Provide the (x, y) coordinate of the cell's center where the given text is located.  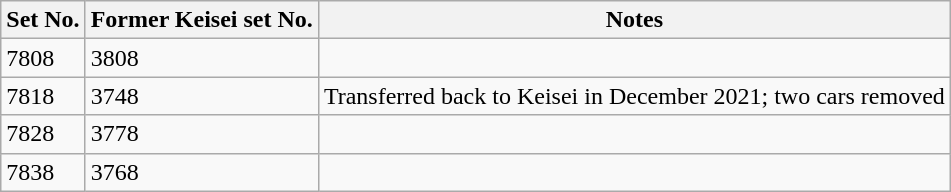
3778 (202, 134)
Transferred back to Keisei in December 2021; two cars removed (634, 96)
7838 (43, 172)
7808 (43, 58)
3748 (202, 96)
Notes (634, 20)
3808 (202, 58)
Set No. (43, 20)
7818 (43, 96)
7828 (43, 134)
3768 (202, 172)
Former Keisei set No. (202, 20)
